From the cell containing the given text, extract its center point as [X, Y] coordinate. 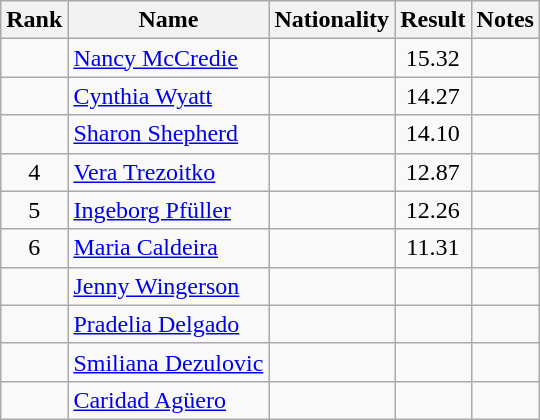
Nationality [332, 20]
15.32 [433, 58]
Notes [505, 20]
Vera Trezoitko [168, 172]
Cynthia Wyatt [168, 96]
12.87 [433, 172]
4 [34, 172]
Jenny Wingerson [168, 286]
Name [168, 20]
Ingeborg Pfüller [168, 210]
Maria Caldeira [168, 248]
Result [433, 20]
Sharon Shepherd [168, 134]
Smiliana Dezulovic [168, 362]
6 [34, 248]
14.10 [433, 134]
Nancy McCredie [168, 58]
12.26 [433, 210]
Rank [34, 20]
14.27 [433, 96]
Pradelia Delgado [168, 324]
5 [34, 210]
11.31 [433, 248]
Caridad Agüero [168, 400]
